For the text-containing cell, return its midpoint in (X, Y) coordinate format. 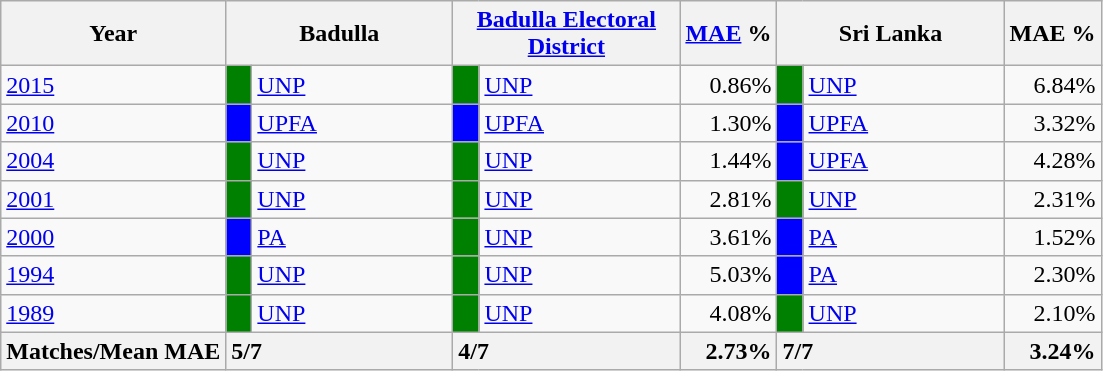
3.24% (1052, 351)
0.86% (728, 85)
4.28% (1052, 161)
4/7 (566, 351)
5.03% (728, 275)
1.30% (728, 123)
3.32% (1052, 123)
2000 (114, 237)
1994 (114, 275)
Badulla Electoral District (566, 34)
Matches/Mean MAE (114, 351)
5/7 (340, 351)
1989 (114, 313)
2.31% (1052, 199)
2015 (114, 85)
4.08% (728, 313)
1.44% (728, 161)
Badulla (340, 34)
6.84% (1052, 85)
3.61% (728, 237)
2001 (114, 199)
2010 (114, 123)
2.10% (1052, 313)
Sri Lanka (890, 34)
2004 (114, 161)
Year (114, 34)
2.30% (1052, 275)
2.73% (728, 351)
1.52% (1052, 237)
2.81% (728, 199)
7/7 (890, 351)
